Locate the cell with the specified text and output its (X, Y) center coordinate. 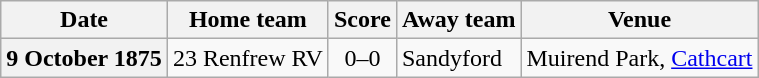
Home team (248, 20)
Sandyford (458, 58)
0–0 (362, 58)
Muirend Park, Cathcart (640, 58)
Away team (458, 20)
23 Renfrew RV (248, 58)
Date (84, 20)
Venue (640, 20)
9 October 1875 (84, 58)
Score (362, 20)
